Pinpoint the cell where the given text exists, returning its [X, Y] midpoint coordinate. 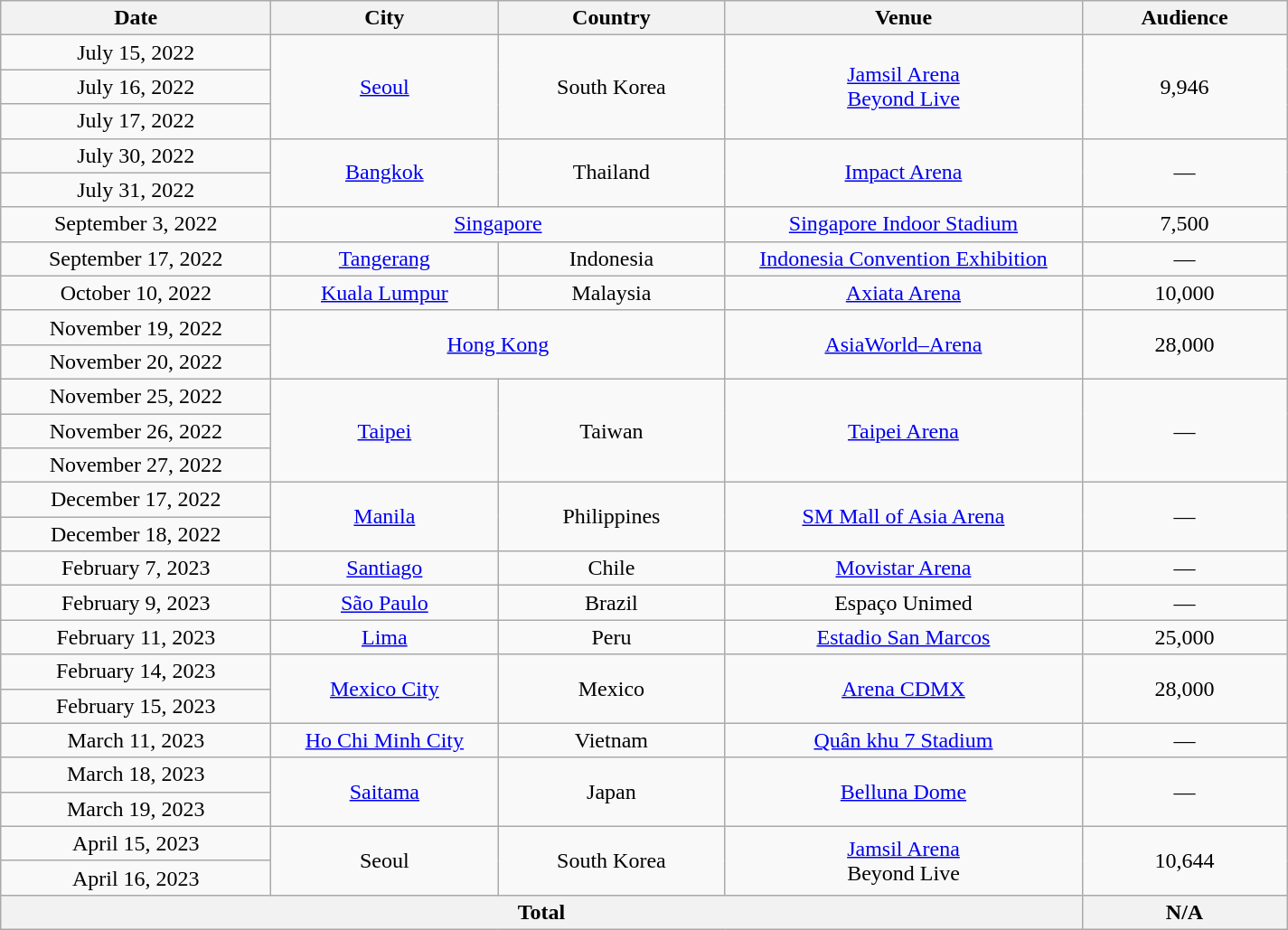
Audience [1184, 18]
February 11, 2023 [136, 637]
Quân khu 7 Stadium [904, 740]
Taipei Arena [904, 430]
July 16, 2022 [136, 87]
Malaysia [611, 293]
Santiago [385, 568]
Arena CDMX [904, 689]
December 18, 2022 [136, 534]
April 16, 2023 [136, 878]
25,000 [1184, 637]
April 15, 2023 [136, 843]
Belluna Dome [904, 792]
Indonesia Convention Exhibition [904, 258]
SM Mall of Asia Arena [904, 517]
July 15, 2022 [136, 52]
Venue [904, 18]
Indonesia [611, 258]
September 3, 2022 [136, 224]
Mexico City [385, 689]
October 10, 2022 [136, 293]
Country [611, 18]
March 18, 2023 [136, 775]
Movistar Arena [904, 568]
Thailand [611, 173]
Kuala Lumpur [385, 293]
Date [136, 18]
February 14, 2023 [136, 672]
Bangkok [385, 173]
AsiaWorld–Arena [904, 344]
Manila [385, 517]
Japan [611, 792]
November 25, 2022 [136, 396]
Hong Kong [498, 344]
10,000 [1184, 293]
Brazil [611, 603]
November 26, 2022 [136, 431]
Impact Arena [904, 173]
Tangerang [385, 258]
São Paulo [385, 603]
Mexico [611, 689]
Axiata Arena [904, 293]
March 19, 2023 [136, 809]
N/A [1184, 912]
Ho Chi Minh City [385, 740]
February 9, 2023 [136, 603]
7,500 [1184, 224]
July 17, 2022 [136, 121]
July 30, 2022 [136, 155]
Vietnam [611, 740]
November 20, 2022 [136, 362]
Saitama [385, 792]
Singapore [498, 224]
September 17, 2022 [136, 258]
February 7, 2023 [136, 568]
November 27, 2022 [136, 465]
Estadio San Marcos [904, 637]
10,644 [1184, 860]
City [385, 18]
Taiwan [611, 430]
Singapore Indoor Stadium [904, 224]
9,946 [1184, 87]
February 15, 2023 [136, 706]
Philippines [611, 517]
Taipei [385, 430]
March 11, 2023 [136, 740]
Lima [385, 637]
Total [541, 912]
Chile [611, 568]
Espaço Unimed [904, 603]
December 17, 2022 [136, 500]
July 31, 2022 [136, 190]
November 19, 2022 [136, 327]
Peru [611, 637]
